For the text-containing cell, return its midpoint in [x, y] coordinate format. 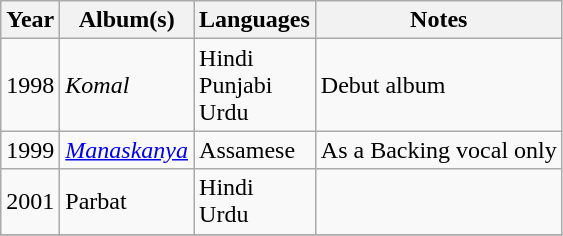
Hindi Punjabi Urdu [255, 85]
Year [30, 20]
Languages [255, 20]
Debut album [438, 85]
As a Backing vocal only [438, 150]
1998 [30, 85]
Notes [438, 20]
Hindi Urdu [255, 202]
Assamese [255, 150]
2001 [30, 202]
Komal [127, 85]
1999 [30, 150]
Parbat [127, 202]
Album(s) [127, 20]
Manaskanya [127, 150]
